Determine the (x, y) coordinate at the center of the cell enclosing the given text.  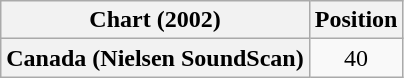
Canada (Nielsen SoundScan) (155, 58)
Chart (2002) (155, 20)
40 (356, 58)
Position (356, 20)
